Search for the cell housing the specified text and yield its (x, y) center coordinate. 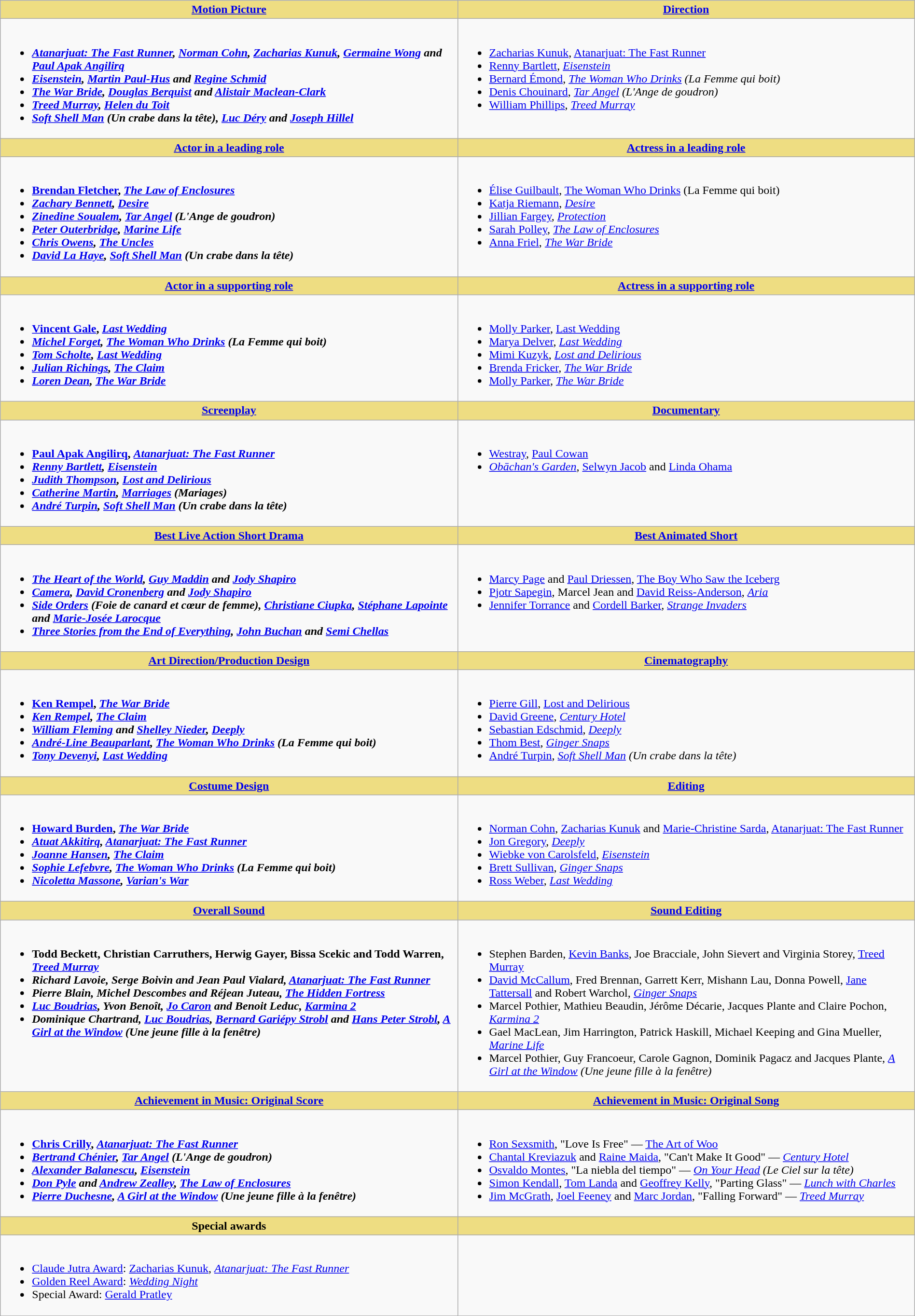
Actress in a leading role (686, 148)
Best Live Action Short Drama (229, 535)
Actress in a supporting role (686, 286)
Achievement in Music: Original Score (229, 1101)
Cinematography (686, 660)
Documentary (686, 411)
Editing (686, 786)
Screenplay (229, 411)
Actor in a leading role (229, 148)
Motion Picture (229, 10)
Best Animated Short (686, 535)
Overall Sound (229, 911)
Westray, Paul CowanObāchan's Garden, Selwyn Jacob and Linda Ohama (686, 473)
Art Direction/Production Design (229, 660)
Actor in a supporting role (229, 286)
Molly Parker, Last WeddingMarya Delver, Last WeddingMimi Kuzyk, Lost and DeliriousBrenda Fricker, The War BrideMolly Parker, The War Bride (686, 348)
Special awards (229, 1226)
Achievement in Music: Original Song (686, 1101)
Claude Jutra Award: Zacharias Kunuk, Atanarjuat: The Fast RunnerGolden Reel Award: Wedding NightSpecial Award: Gerald Pratley (229, 1275)
Sound Editing (686, 911)
Costume Design (229, 786)
Direction (686, 10)
